Locate the cell with the specified text and output its (x, y) center coordinate. 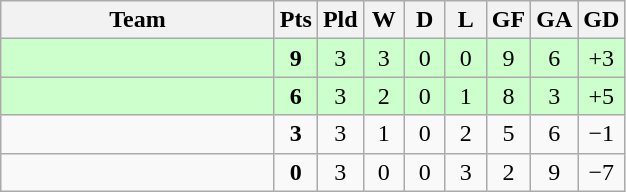
5 (508, 134)
W (384, 20)
−7 (602, 172)
GA (554, 20)
Team (138, 20)
GF (508, 20)
Pts (296, 20)
D (424, 20)
+3 (602, 58)
GD (602, 20)
−1 (602, 134)
+5 (602, 96)
L (466, 20)
8 (508, 96)
Pld (340, 20)
